Provide the (X, Y) coordinate of the cell's center where the given text is located.  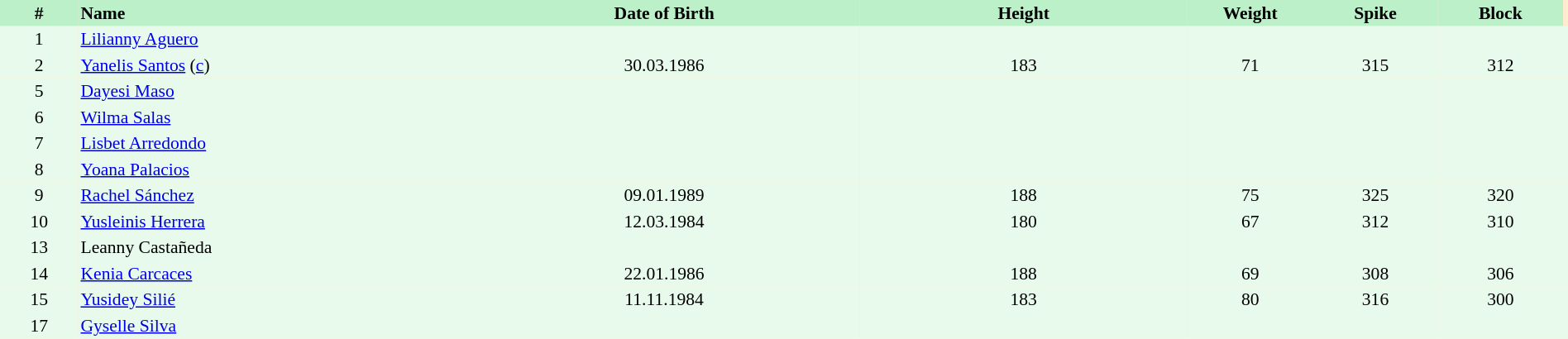
09.01.1989 (664, 195)
325 (1374, 195)
22.01.1986 (664, 274)
75 (1250, 195)
10 (39, 222)
Block (1500, 13)
6 (39, 117)
Height (1024, 13)
12.03.1984 (664, 222)
310 (1500, 222)
80 (1250, 299)
67 (1250, 222)
Yusidey Silié (273, 299)
Yanelis Santos (c) (273, 65)
Yusleinis Herrera (273, 222)
13 (39, 248)
69 (1250, 274)
2 (39, 65)
Lilianny Aguero (273, 40)
Gyselle Silva (273, 326)
306 (1500, 274)
Leanny Castañeda (273, 248)
30.03.1986 (664, 65)
8 (39, 169)
5 (39, 91)
316 (1374, 299)
9 (39, 195)
14 (39, 274)
315 (1374, 65)
180 (1024, 222)
Name (273, 13)
Spike (1374, 13)
# (39, 13)
Date of Birth (664, 13)
Wilma Salas (273, 117)
71 (1250, 65)
Lisbet Arredondo (273, 144)
1 (39, 40)
17 (39, 326)
Dayesi Maso (273, 91)
Rachel Sánchez (273, 195)
Weight (1250, 13)
308 (1374, 274)
320 (1500, 195)
15 (39, 299)
7 (39, 144)
11.11.1984 (664, 299)
Yoana Palacios (273, 169)
300 (1500, 299)
Kenia Carcaces (273, 274)
